From the cell containing the given text, extract its center point as (x, y) coordinate. 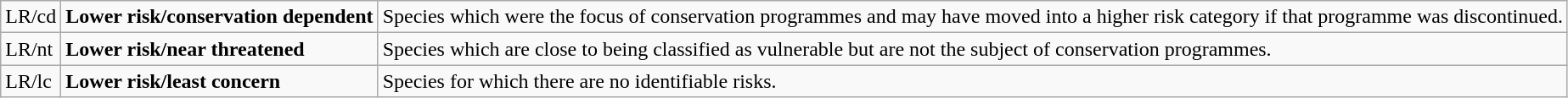
LR/lc (31, 81)
LR/cd (31, 17)
Lower risk/least concern (219, 81)
Lower risk/near threatened (219, 49)
LR/nt (31, 49)
Lower risk/conservation dependent (219, 17)
Species which were the focus of conservation programmes and may have moved into a higher risk category if that programme was discontinued. (973, 17)
Species which are close to being classified as vulnerable but are not the subject of conservation programmes. (973, 49)
Species for which there are no identifiable risks. (973, 81)
